Return (x, y) of the center of cell containing provided text 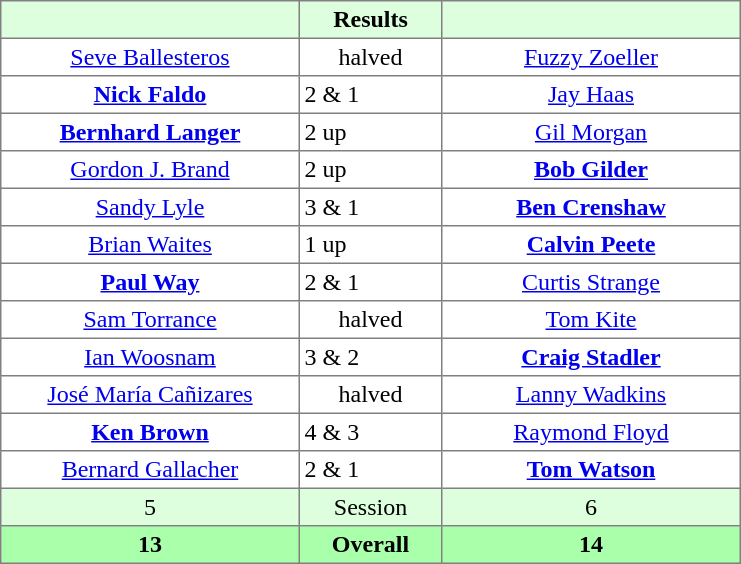
Gordon J. Brand (150, 170)
Session (370, 507)
13 (150, 545)
Ben Crenshaw (591, 207)
José María Cañizares (150, 395)
Results (370, 20)
Bernhard Langer (150, 132)
Brian Waites (150, 245)
5 (150, 507)
Fuzzy Zoeller (591, 57)
Jay Haas (591, 95)
Raymond Floyd (591, 432)
Ian Woosnam (150, 357)
Sandy Lyle (150, 207)
Lanny Wadkins (591, 395)
14 (591, 545)
Calvin Peete (591, 245)
3 & 1 (370, 207)
Craig Stadler (591, 357)
1 up (370, 245)
Tom Kite (591, 320)
Nick Faldo (150, 95)
Bernard Gallacher (150, 470)
4 & 3 (370, 432)
6 (591, 507)
Paul Way (150, 282)
Curtis Strange (591, 282)
3 & 2 (370, 357)
Ken Brown (150, 432)
Bob Gilder (591, 170)
Gil Morgan (591, 132)
Overall (370, 545)
Tom Watson (591, 470)
Sam Torrance (150, 320)
Seve Ballesteros (150, 57)
